Find where the given text appears and provide that cell's center as [x, y] coordinate. 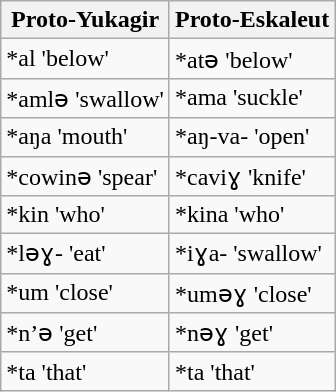
*iɣa- 'swallow' [252, 254]
*um 'close' [86, 293]
*aŋ-va- 'open' [252, 137]
*kina 'who' [252, 215]
*uməɣ 'close' [252, 293]
*caviɣ 'knife' [252, 176]
*ləɣ- 'eat' [86, 254]
*al 'below' [86, 59]
*kin 'who' [86, 215]
*n’ə 'get' [86, 333]
*aŋa 'mouth' [86, 137]
*amlə 'swallow' [86, 98]
Proto-Yukagir [86, 20]
*nəɣ 'get' [252, 333]
*cowinə 'spear' [86, 176]
*atə 'below' [252, 59]
Proto-Eskaleut [252, 20]
*ama 'suckle' [252, 98]
